From the cell containing the given text, extract its center point as [x, y] coordinate. 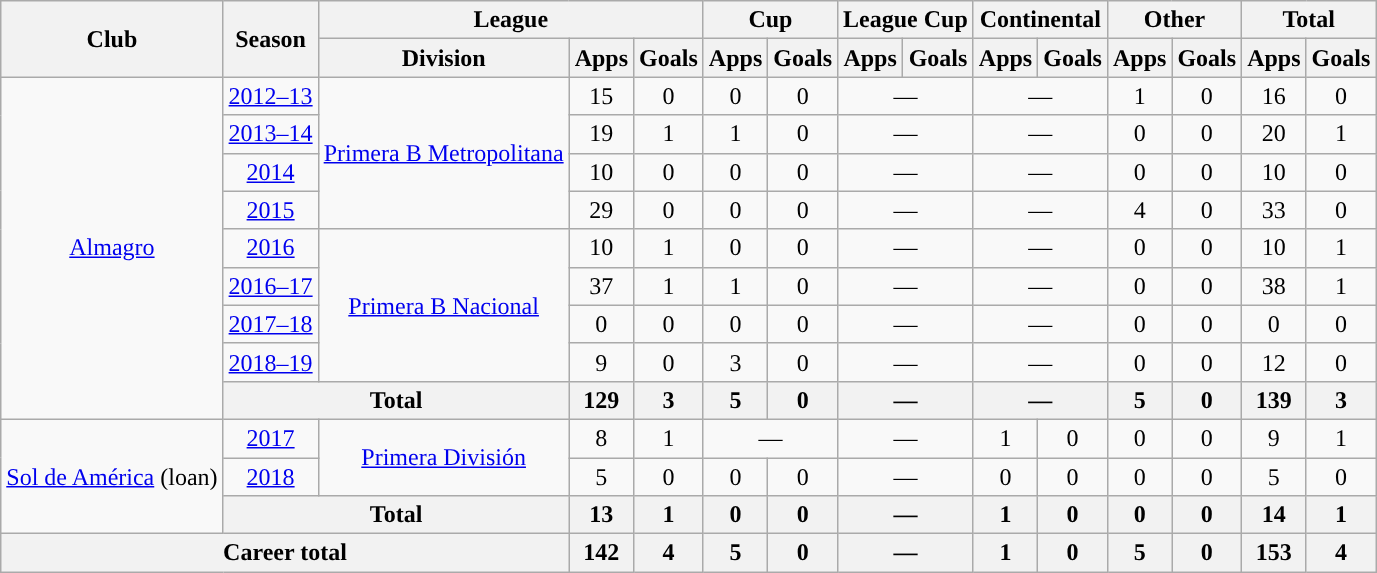
Primera División [444, 457]
29 [601, 210]
Cup [770, 20]
2017 [270, 438]
Almagro [112, 248]
16 [1274, 96]
12 [1274, 362]
Club [112, 39]
Season [270, 39]
2016–17 [270, 286]
129 [601, 400]
2012–13 [270, 96]
League Cup [906, 20]
2018 [270, 477]
142 [601, 553]
153 [1274, 553]
2018–19 [270, 362]
2014 [270, 172]
Other [1174, 20]
33 [1274, 210]
Sol de América (loan) [112, 476]
Career total [285, 553]
37 [601, 286]
13 [601, 515]
Continental [1040, 20]
2015 [270, 210]
2017–18 [270, 324]
19 [601, 134]
League [510, 20]
139 [1274, 400]
8 [601, 438]
15 [601, 96]
Division [444, 58]
38 [1274, 286]
2016 [270, 248]
Primera B Nacional [444, 305]
14 [1274, 515]
2013–14 [270, 134]
20 [1274, 134]
Primera B Metropolitana [444, 153]
